From the cell containing the given text, extract its center point as [x, y] coordinate. 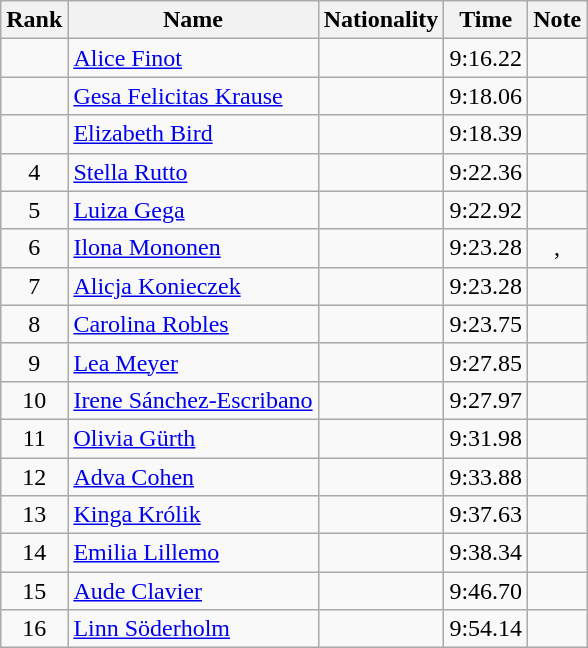
Time [486, 20]
Rank [34, 20]
14 [34, 553]
Linn Söderholm [193, 629]
Nationality [381, 20]
13 [34, 515]
6 [34, 248]
Stella Rutto [193, 172]
9:37.63 [486, 515]
Gesa Felicitas Krause [193, 96]
Kinga Królik [193, 515]
, [558, 248]
9:38.34 [486, 553]
Alicja Konieczek [193, 286]
Luiza Gega [193, 210]
Elizabeth Bird [193, 134]
Note [558, 20]
4 [34, 172]
5 [34, 210]
9:16.22 [486, 58]
9:33.88 [486, 477]
9:23.75 [486, 324]
12 [34, 477]
Olivia Gürth [193, 438]
10 [34, 400]
Alice Finot [193, 58]
Emilia Lillemo [193, 553]
9 [34, 362]
8 [34, 324]
9:18.06 [486, 96]
9:46.70 [486, 591]
9:27.85 [486, 362]
16 [34, 629]
9:54.14 [486, 629]
9:27.97 [486, 400]
Lea Meyer [193, 362]
11 [34, 438]
Irene Sánchez-Escribano [193, 400]
Ilona Mononen [193, 248]
15 [34, 591]
7 [34, 286]
9:22.92 [486, 210]
Adva Cohen [193, 477]
9:22.36 [486, 172]
Aude Clavier [193, 591]
9:31.98 [486, 438]
9:18.39 [486, 134]
Carolina Robles [193, 324]
Name [193, 20]
